Search for the cell housing the specified text and yield its (x, y) center coordinate. 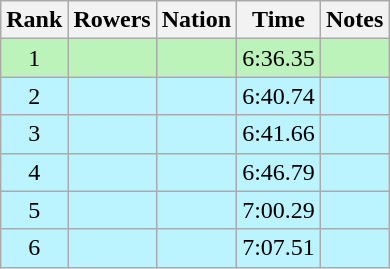
6:36.35 (279, 58)
Time (279, 20)
1 (34, 58)
6 (34, 248)
6:46.79 (279, 172)
Rank (34, 20)
2 (34, 96)
Nation (196, 20)
Notes (354, 20)
5 (34, 210)
Rowers (112, 20)
7:07.51 (279, 248)
6:41.66 (279, 134)
7:00.29 (279, 210)
4 (34, 172)
6:40.74 (279, 96)
3 (34, 134)
